From the cell containing the given text, extract its center point as (x, y) coordinate. 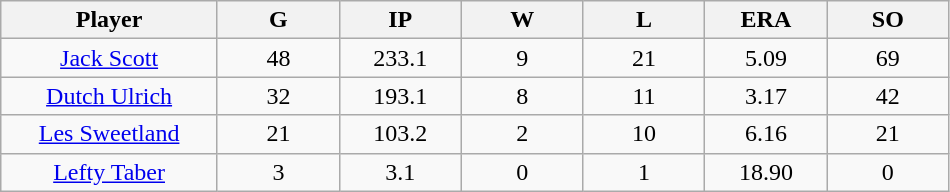
11 (644, 96)
Player (110, 20)
Les Sweetland (110, 134)
IP (400, 20)
8 (522, 96)
3.17 (766, 96)
1 (644, 172)
69 (888, 58)
3.1 (400, 172)
3 (278, 172)
18.90 (766, 172)
G (278, 20)
W (522, 20)
42 (888, 96)
32 (278, 96)
103.2 (400, 134)
10 (644, 134)
2 (522, 134)
Lefty Taber (110, 172)
Jack Scott (110, 58)
ERA (766, 20)
233.1 (400, 58)
Dutch Ulrich (110, 96)
5.09 (766, 58)
193.1 (400, 96)
48 (278, 58)
6.16 (766, 134)
9 (522, 58)
L (644, 20)
SO (888, 20)
